Output the [x, y] coordinate of the center of the cell containing the given text.  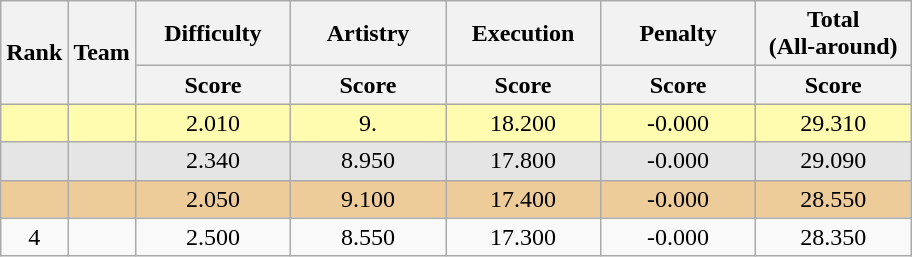
8.950 [368, 161]
28.550 [834, 199]
2.500 [212, 237]
28.350 [834, 237]
9.100 [368, 199]
17.800 [524, 161]
2.050 [212, 199]
8.550 [368, 237]
4 [34, 237]
Total(All-around) [834, 34]
Team [102, 52]
Artistry [368, 34]
29.310 [834, 123]
9. [368, 123]
Penalty [678, 34]
Execution [524, 34]
29.090 [834, 161]
Difficulty [212, 34]
2.010 [212, 123]
17.300 [524, 237]
18.200 [524, 123]
17.400 [524, 199]
Rank [34, 52]
2.340 [212, 161]
